Detect which cell encompasses the target text, then output its (x, y) center coordinate. 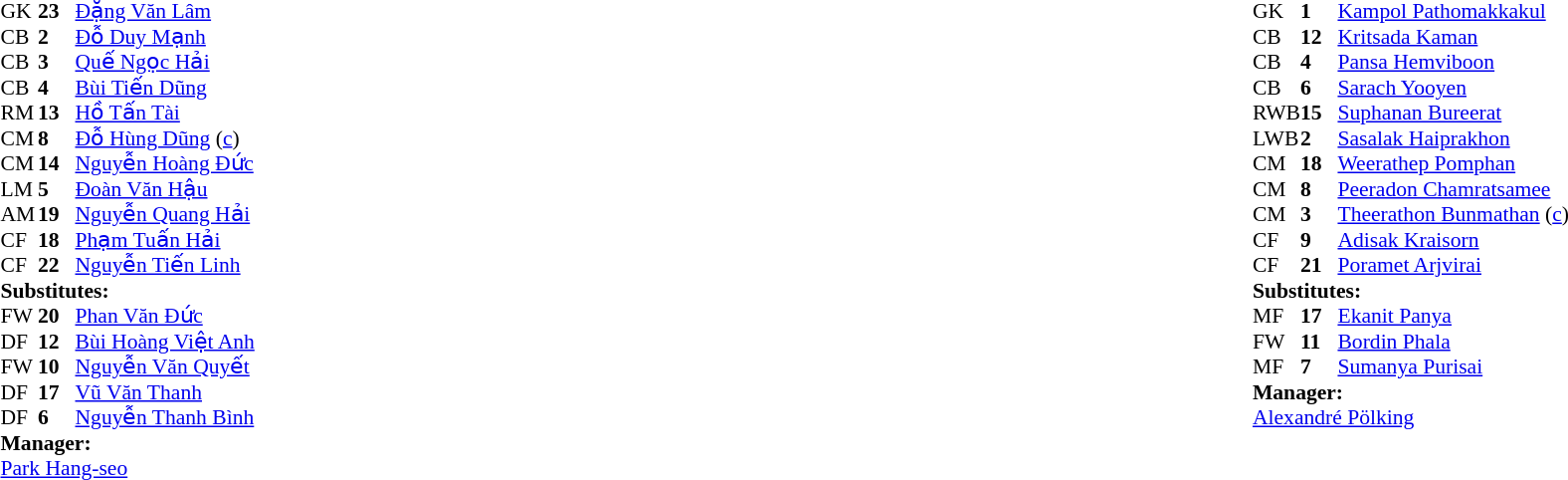
Phan Văn Đức (165, 316)
19 (57, 214)
AM (19, 214)
Đỗ Duy Mạnh (165, 37)
22 (57, 266)
Nguyễn Văn Quyết (165, 367)
Bùi Tiến Dũng (165, 88)
11 (1319, 342)
Substitutes: (127, 291)
Đoàn Văn Hậu (165, 189)
20 (57, 316)
RM (19, 113)
LWB (1276, 138)
21 (1319, 266)
10 (57, 367)
Bùi Hoàng Việt Anh (165, 342)
Phạm Tuấn Hải (165, 240)
13 (57, 113)
Nguyễn Quang Hải (165, 214)
Nguyễn Thanh Bình (165, 417)
RWB (1276, 113)
14 (57, 164)
Đỗ Hùng Dũng (c) (165, 138)
7 (1319, 367)
5 (57, 189)
Nguyễn Tiến Linh (165, 266)
Manager: (127, 443)
Nguyễn Hoàng Đức (165, 164)
9 (1319, 240)
Hồ Tấn Tài (165, 113)
Quế Ngọc Hải (165, 63)
LM (19, 189)
15 (1319, 113)
Vũ Văn Thanh (165, 392)
